Return (X, Y) of the center of cell containing provided text 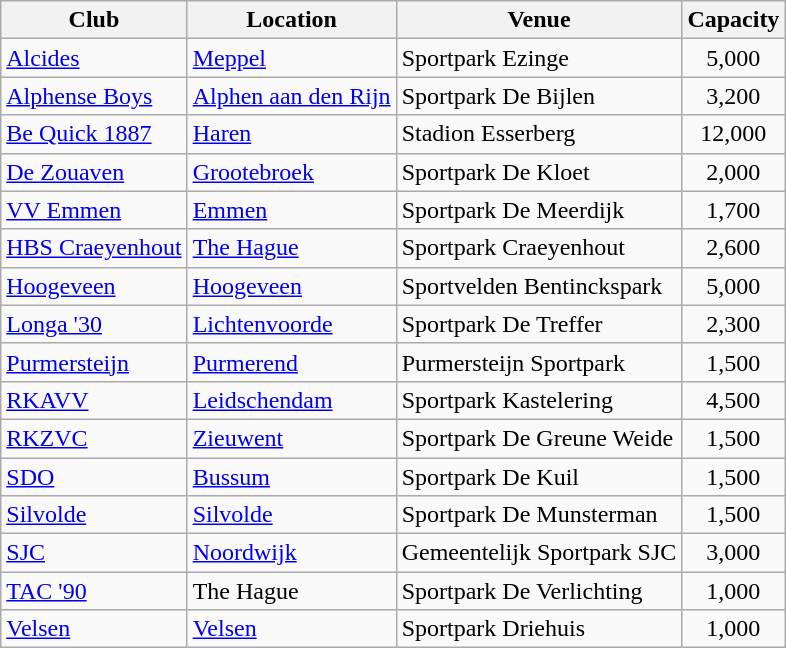
Haren (292, 134)
TAC '90 (94, 591)
2,300 (734, 324)
3,200 (734, 96)
Purmerend (292, 362)
Sportpark De Kloet (539, 172)
Bussum (292, 477)
4,500 (734, 400)
Lichtenvoorde (292, 324)
Club (94, 20)
Sportpark De Greune Weide (539, 438)
Alcides (94, 58)
Emmen (292, 210)
Capacity (734, 20)
Sportpark De Bijlen (539, 96)
1,700 (734, 210)
Meppel (292, 58)
HBS Craeyenhout (94, 248)
2,600 (734, 248)
Sportpark De Meerdijk (539, 210)
Leidschendam (292, 400)
De Zouaven (94, 172)
Sportpark Craeyenhout (539, 248)
SDO (94, 477)
Sportpark De Treffer (539, 324)
RKZVC (94, 438)
Purmersteijn (94, 362)
Noordwijk (292, 553)
Sportvelden Bentinckspark (539, 286)
RKAVV (94, 400)
Be Quick 1887 (94, 134)
Location (292, 20)
Alphen aan den Rijn (292, 96)
Sportpark Kastelering (539, 400)
Gemeentelijk Sportpark SJC (539, 553)
Sportpark Driehuis (539, 629)
2,000 (734, 172)
Zieuwent (292, 438)
Grootebroek (292, 172)
Sportpark De Munsterman (539, 515)
Stadion Esserberg (539, 134)
Sportpark De Verlichting (539, 591)
3,000 (734, 553)
Sportpark Ezinge (539, 58)
Venue (539, 20)
Sportpark De Kuil (539, 477)
Longa '30 (94, 324)
VV Emmen (94, 210)
Purmersteijn Sportpark (539, 362)
12,000 (734, 134)
SJC (94, 553)
Alphense Boys (94, 96)
